Return the (x, y) coordinate for the center point of the cell that contains the specified text.  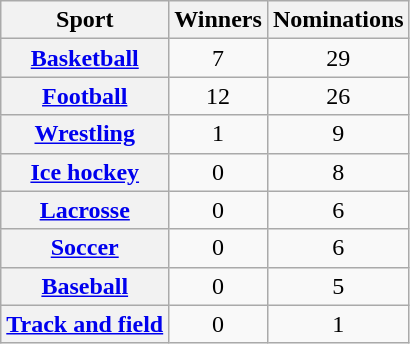
26 (338, 96)
Soccer (85, 248)
Sport (85, 20)
Lacrosse (85, 210)
9 (338, 134)
12 (218, 96)
8 (338, 172)
Wrestling (85, 134)
Track and field (85, 324)
29 (338, 58)
7 (218, 58)
Football (85, 96)
5 (338, 286)
Baseball (85, 286)
Basketball (85, 58)
Winners (218, 20)
Nominations (338, 20)
Ice hockey (85, 172)
